Identify which cell holds the provided text, then report its [x, y] central coordinate. 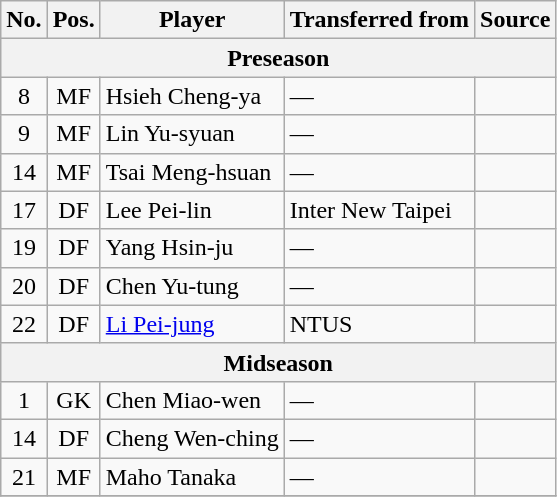
Yang Hsin-ju [192, 248]
8 [24, 96]
Pos. [74, 20]
No. [24, 20]
Midseason [278, 362]
Lin Yu-syuan [192, 134]
1 [24, 400]
Lee Pei-lin [192, 210]
Chen Miao-wen [192, 400]
Li Pei-jung [192, 324]
Preseason [278, 58]
Tsai Meng-hsuan [192, 172]
21 [24, 477]
Maho Tanaka [192, 477]
Chen Yu-tung [192, 286]
22 [24, 324]
17 [24, 210]
9 [24, 134]
Source [516, 20]
GK [74, 400]
Player [192, 20]
19 [24, 248]
Hsieh Cheng-ya [192, 96]
NTUS [379, 324]
20 [24, 286]
Transferred from [379, 20]
Inter New Taipei [379, 210]
Cheng Wen-ching [192, 438]
